Locate the cell with the specified text and output its [x, y] center coordinate. 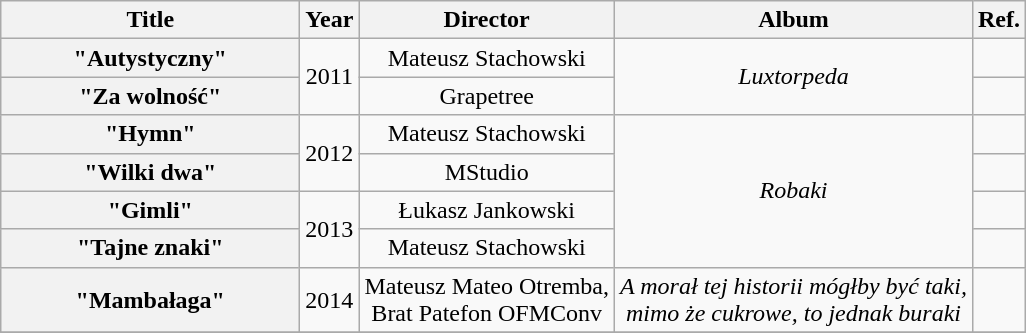
Director [487, 20]
2012 [330, 153]
2014 [330, 300]
Robaki [794, 191]
"Hymn" [150, 134]
Ref. [998, 20]
"Gimli" [150, 210]
Luxtorpeda [794, 77]
2013 [330, 229]
Album [794, 20]
"Autystyczny" [150, 58]
"Za wolność" [150, 96]
"Tajne znaki" [150, 248]
Year [330, 20]
A morał tej historii mógłby być taki,mimo że cukrowe, to jednak buraki [794, 300]
Łukasz Jankowski [487, 210]
Title [150, 20]
"Wilki dwa" [150, 172]
Mateusz Mateo Otremba,Brat Patefon OFMConv [487, 300]
Grapetree [487, 96]
2011 [330, 77]
MStudio [487, 172]
"Mambałaga" [150, 300]
